Identify which cell holds the provided text, then report its [X, Y] central coordinate. 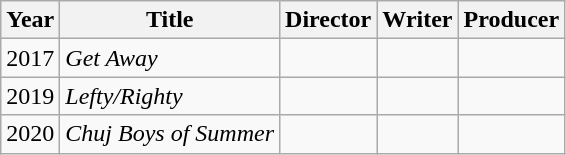
Lefty/Righty [170, 96]
2019 [30, 96]
Writer [418, 20]
Title [170, 20]
Year [30, 20]
Chuj Boys of Summer [170, 134]
Director [328, 20]
Producer [512, 20]
2020 [30, 134]
Get Away [170, 58]
2017 [30, 58]
